For the text-containing cell, return its midpoint in [x, y] coordinate format. 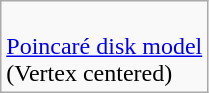
Poincaré disk model(Vertex centered) [104, 47]
